Provide the [x, y] coordinate of the cell's center where the given text is located.  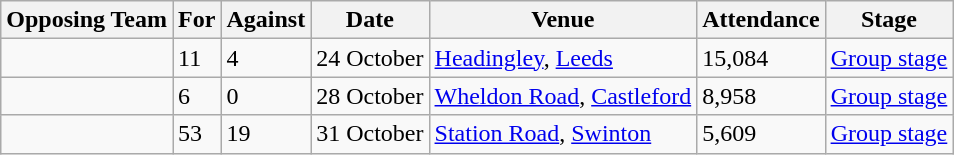
19 [266, 134]
28 October [370, 96]
6 [197, 96]
31 October [370, 134]
11 [197, 58]
Stage [889, 20]
Station Road, Swinton [563, 134]
For [197, 20]
Venue [563, 20]
4 [266, 58]
Wheldon Road, Castleford [563, 96]
15,084 [761, 58]
Opposing Team [87, 20]
24 October [370, 58]
0 [266, 96]
5,609 [761, 134]
Date [370, 20]
Attendance [761, 20]
Headingley, Leeds [563, 58]
8,958 [761, 96]
53 [197, 134]
Against [266, 20]
